Identify which cell holds the provided text, then report its (x, y) central coordinate. 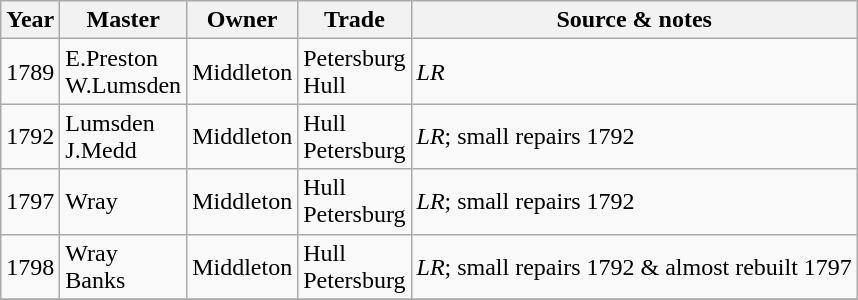
LR; small repairs 1792 & almost rebuilt 1797 (634, 266)
1798 (30, 266)
1789 (30, 72)
1792 (30, 136)
Source & notes (634, 20)
LumsdenJ.Medd (124, 136)
Year (30, 20)
1797 (30, 202)
WrayBanks (124, 266)
LR (634, 72)
E.PrestonW.Lumsden (124, 72)
PetersburgHull (354, 72)
Wray (124, 202)
Owner (242, 20)
Master (124, 20)
Trade (354, 20)
